Provide the (x, y) coordinate of the cell's center where the given text is located.  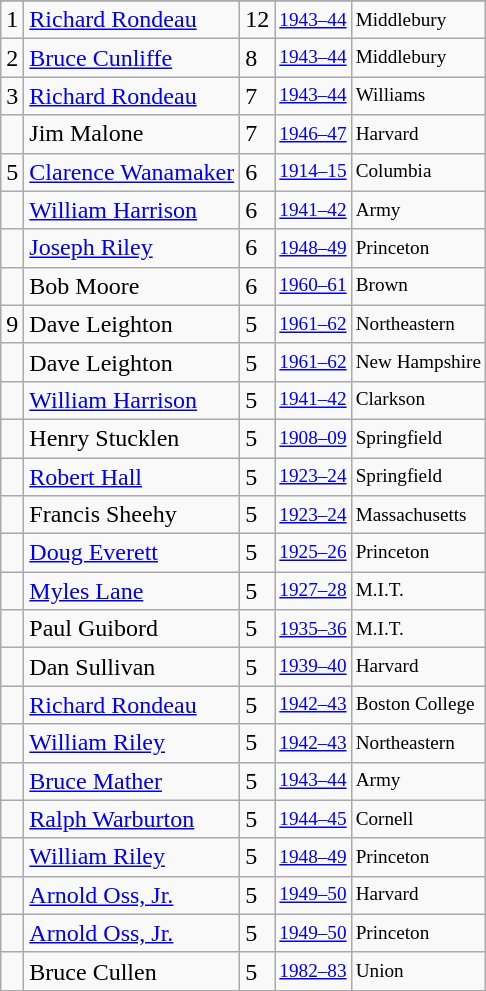
Union (418, 971)
Bob Moore (132, 286)
Boston College (418, 705)
Clarkson (418, 400)
1939–40 (313, 667)
Robert Hall (132, 477)
Brown (418, 286)
Joseph Riley (132, 248)
Henry Stucklen (132, 438)
8 (258, 58)
Bruce Mather (132, 781)
Jim Malone (132, 134)
1946–47 (313, 134)
Cornell (418, 819)
1960–61 (313, 286)
3 (12, 96)
Bruce Cunliffe (132, 58)
1908–09 (313, 438)
1914–15 (313, 172)
Massachusetts (418, 515)
1927–28 (313, 591)
Francis Sheehy (132, 515)
1935–36 (313, 629)
Bruce Cullen (132, 971)
Dan Sullivan (132, 667)
12 (258, 20)
New Hampshire (418, 362)
Myles Lane (132, 591)
Paul Guibord (132, 629)
1982–83 (313, 971)
Columbia (418, 172)
Doug Everett (132, 553)
Ralph Warburton (132, 819)
1 (12, 20)
Clarence Wanamaker (132, 172)
2 (12, 58)
1925–26 (313, 553)
1944–45 (313, 819)
Williams (418, 96)
9 (12, 324)
